Capture the cell that displays the provided text and extract its (X, Y) central coordinate. 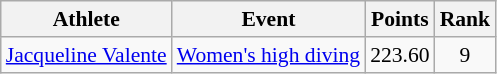
Event (268, 19)
Points (400, 19)
223.60 (400, 55)
Women's high diving (268, 55)
Rank (466, 19)
Jacqueline Valente (86, 55)
9 (466, 55)
Athlete (86, 19)
